Extract the [X, Y] coordinate from the center of the cell holding the provided text.  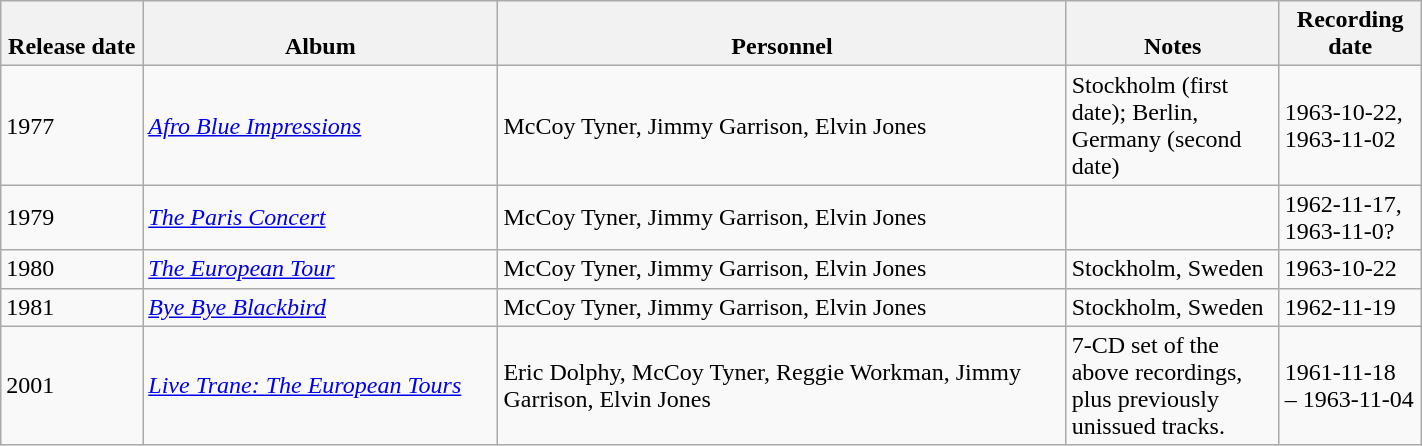
1963-10-22 [1350, 269]
Release date [72, 34]
1979 [72, 218]
Bye Bye Blackbird [320, 307]
1963-10-22, 1963-11-02 [1350, 126]
1981 [72, 307]
The European Tour [320, 269]
Afro Blue Impressions [320, 126]
Recording date [1350, 34]
Live Trane: The European Tours [320, 386]
Notes [1172, 34]
The Paris Concert [320, 218]
Stockholm (first date); Berlin, Germany (second date) [1172, 126]
1961-11-18– 1963-11-04 [1350, 386]
Personnel [782, 34]
1962-11-19 [1350, 307]
1977 [72, 126]
1962-11-17, 1963-11-0? [1350, 218]
7-CD set of the above recordings, plus previously unissued tracks. [1172, 386]
2001 [72, 386]
Eric Dolphy, McCoy Tyner, Reggie Workman, Jimmy Garrison, Elvin Jones [782, 386]
Album [320, 34]
1980 [72, 269]
